Detect which cell encompasses the target text, then output its (x, y) center coordinate. 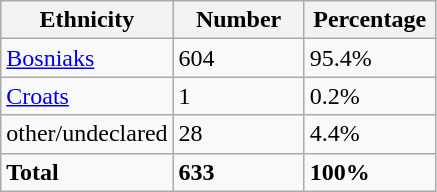
28 (238, 134)
Bosniaks (87, 58)
Percentage (370, 20)
other/undeclared (87, 134)
Total (87, 172)
633 (238, 172)
1 (238, 96)
95.4% (370, 58)
Ethnicity (87, 20)
0.2% (370, 96)
4.4% (370, 134)
Croats (87, 96)
100% (370, 172)
604 (238, 58)
Number (238, 20)
